Capture the cell that displays the provided text and extract its (x, y) central coordinate. 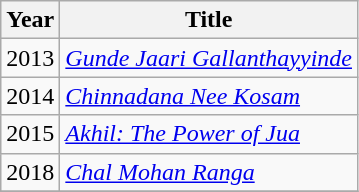
Gunde Jaari Gallanthayyinde (209, 58)
2018 (30, 172)
Akhil: The Power of Jua (209, 134)
Title (209, 20)
2014 (30, 96)
Year (30, 20)
2015 (30, 134)
2013 (30, 58)
Chinnadana Nee Kosam (209, 96)
Chal Mohan Ranga (209, 172)
